Identify which cell holds the provided text, then report its [x, y] central coordinate. 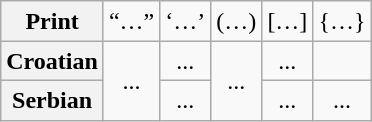
Croatian [52, 61]
(…) [236, 21]
“…” [131, 21]
{…} [342, 21]
‘…’ [186, 21]
[…] [288, 21]
Print [52, 21]
Serbian [52, 100]
